Capture the cell that displays the provided text and extract its (x, y) central coordinate. 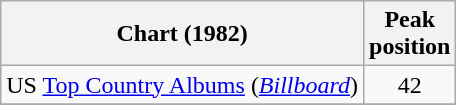
42 (410, 85)
US Top Country Albums (Billboard) (182, 85)
Peakposition (410, 34)
Chart (1982) (182, 34)
